Provide the (X, Y) coordinate of the cell's center where the given text is located.  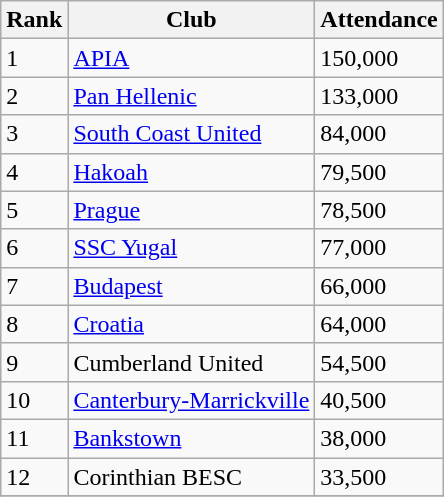
Club (192, 20)
9 (34, 362)
8 (34, 324)
133,000 (379, 96)
66,000 (379, 286)
11 (34, 438)
78,500 (379, 210)
Budapest (192, 286)
Pan Hellenic (192, 96)
5 (34, 210)
38,000 (379, 438)
South Coast United (192, 134)
33,500 (379, 477)
Prague (192, 210)
Croatia (192, 324)
84,000 (379, 134)
APIA (192, 58)
Bankstown (192, 438)
Corinthian BESC (192, 477)
2 (34, 96)
4 (34, 172)
54,500 (379, 362)
Rank (34, 20)
SSC Yugal (192, 248)
12 (34, 477)
64,000 (379, 324)
1 (34, 58)
Canterbury-Marrickville (192, 400)
40,500 (379, 400)
7 (34, 286)
150,000 (379, 58)
10 (34, 400)
79,500 (379, 172)
Hakoah (192, 172)
6 (34, 248)
3 (34, 134)
77,000 (379, 248)
Attendance (379, 20)
Cumberland United (192, 362)
